Scan for the cell matching the given text and deliver its [X, Y] coordinate at center. 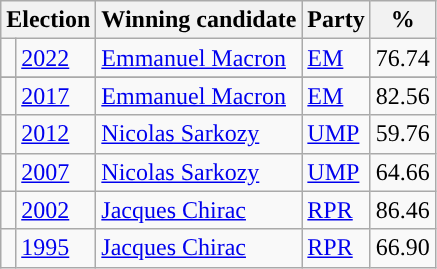
2017 [56, 96]
59.76 [402, 134]
66.90 [402, 248]
2012 [56, 134]
82.56 [402, 96]
2002 [56, 210]
Party [336, 20]
Election [48, 20]
64.66 [402, 172]
86.46 [402, 210]
2007 [56, 172]
Winning candidate [199, 20]
2022 [56, 58]
76.74 [402, 58]
1995 [56, 248]
% [402, 20]
